Return the (X, Y) coordinate for the center point of the cell that contains the specified text.  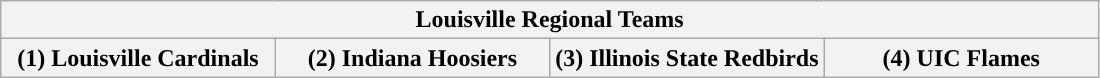
(1) Louisville Cardinals (138, 58)
(4) UIC Flames (961, 58)
Louisville Regional Teams (550, 20)
(2) Indiana Hoosiers (412, 58)
(3) Illinois State Redbirds (687, 58)
